Return (X, Y) of the center of cell containing provided text 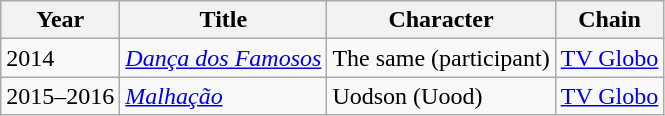
Uodson (Uood) (441, 96)
Year (60, 20)
2014 (60, 58)
Chain (610, 20)
Malhação (224, 96)
Character (441, 20)
The same (participant) (441, 58)
2015–2016 (60, 96)
Dança dos Famosos (224, 58)
Title (224, 20)
